Detect which cell encompasses the target text, then output its (x, y) center coordinate. 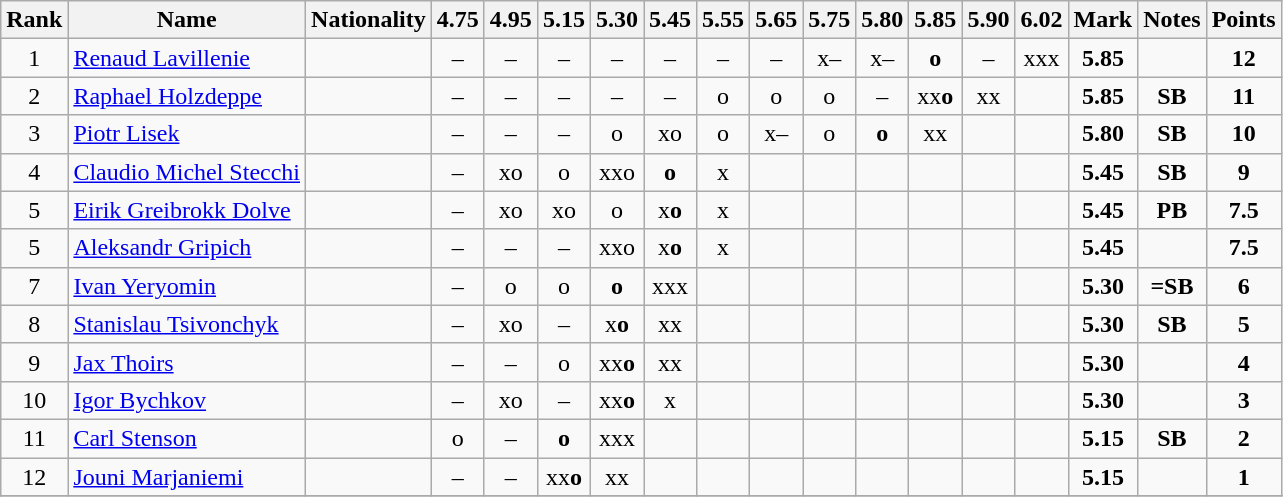
4.95 (510, 20)
Raphael Holzdeppe (187, 96)
Jax Thoirs (187, 362)
Name (187, 20)
PB (1172, 210)
Mark (1103, 20)
5.55 (724, 20)
5.65 (776, 20)
6 (1244, 286)
Ivan Yeryomin (187, 286)
Jouni Marjaniemi (187, 477)
Aleksandr Gripich (187, 248)
Claudio Michel Stecchi (187, 172)
Carl Stenson (187, 438)
4.75 (458, 20)
Notes (1172, 20)
Nationality (369, 20)
7 (34, 286)
Igor Bychkov (187, 400)
=SB (1172, 286)
Stanislau Tsivonchyk (187, 324)
Renaud Lavillenie (187, 58)
Rank (34, 20)
5.75 (830, 20)
Points (1244, 20)
5.90 (988, 20)
Eirik Greibrokk Dolve (187, 210)
8 (34, 324)
6.02 (1042, 20)
Piotr Lisek (187, 134)
